For the text-containing cell, return its midpoint in (x, y) coordinate format. 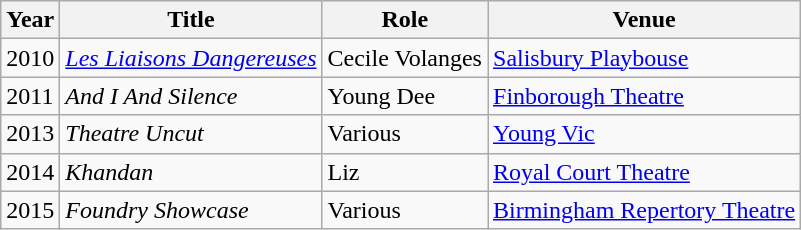
Liz (404, 172)
Khandan (191, 172)
Role (404, 20)
Young Dee (404, 96)
2015 (30, 210)
Year (30, 20)
Salisbury Playbouse (644, 58)
2014 (30, 172)
And I And Silence (191, 96)
Young Vic (644, 134)
2013 (30, 134)
2011 (30, 96)
Theatre Uncut (191, 134)
Title (191, 20)
Les Liaisons Dangereuses (191, 58)
Birmingham Repertory Theatre (644, 210)
Finborough Theatre (644, 96)
Venue (644, 20)
Cecile Volanges (404, 58)
Royal Court Theatre (644, 172)
2010 (30, 58)
Foundry Showcase (191, 210)
